Provide the [x, y] coordinate of the cell's center where the given text is located.  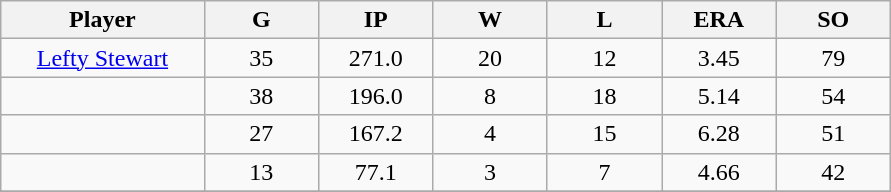
167.2 [375, 134]
5.14 [719, 96]
8 [490, 96]
15 [604, 134]
6.28 [719, 134]
18 [604, 96]
4.66 [719, 172]
Lefty Stewart [102, 58]
IP [375, 20]
196.0 [375, 96]
W [490, 20]
12 [604, 58]
77.1 [375, 172]
ERA [719, 20]
SO [833, 20]
38 [261, 96]
79 [833, 58]
271.0 [375, 58]
3 [490, 172]
3.45 [719, 58]
Player [102, 20]
42 [833, 172]
7 [604, 172]
L [604, 20]
35 [261, 58]
51 [833, 134]
G [261, 20]
54 [833, 96]
20 [490, 58]
13 [261, 172]
4 [490, 134]
27 [261, 134]
